From the cell containing the given text, extract its center point as (X, Y) coordinate. 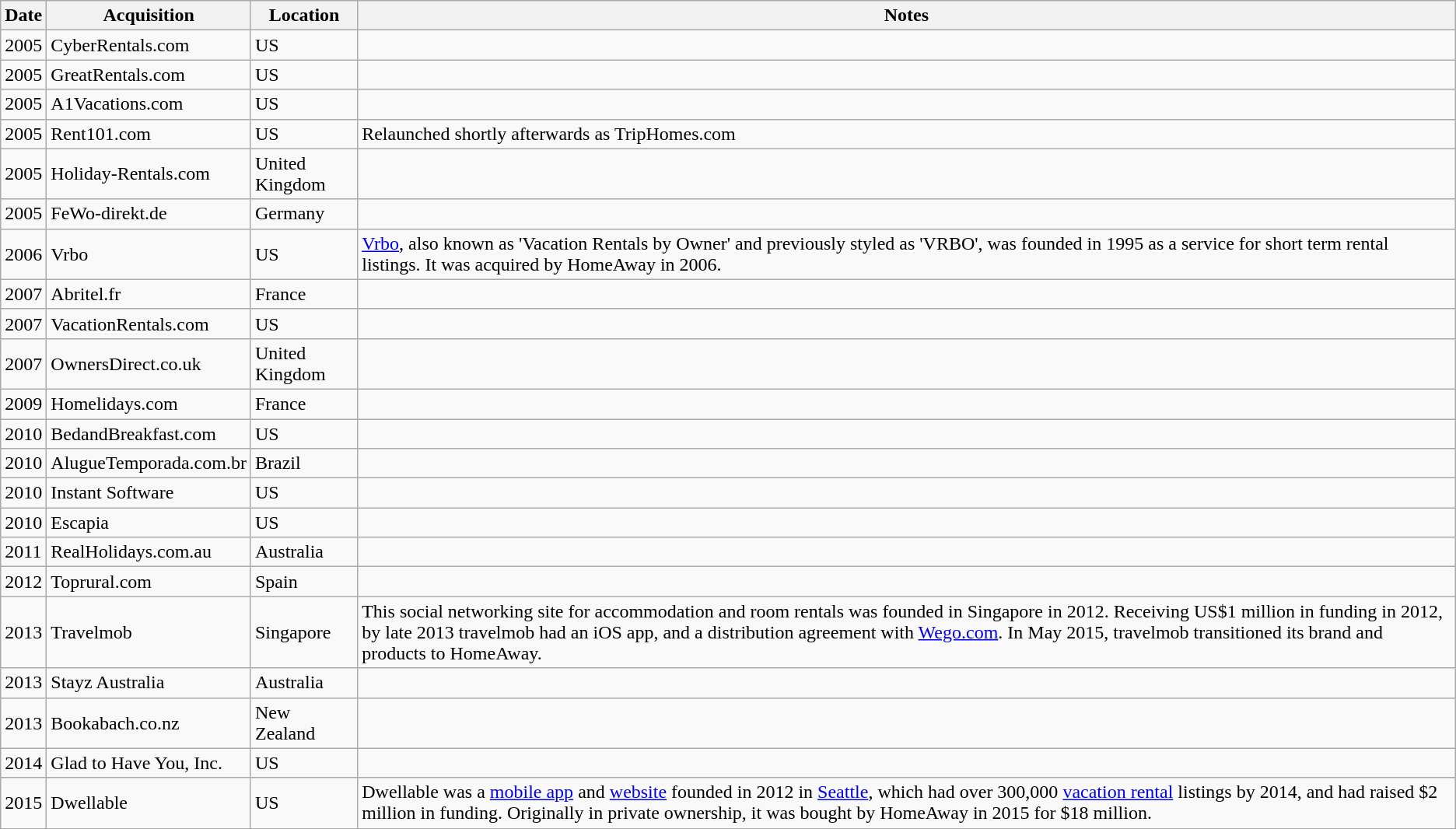
Glad to Have You, Inc. (149, 763)
2011 (23, 552)
BedandBreakfast.com (149, 433)
2014 (23, 763)
Singapore (303, 632)
Bookabach.co.nz (149, 723)
OwnersDirect.co.uk (149, 364)
Brazil (303, 463)
Germany (303, 214)
Instant Software (149, 493)
CyberRentals.com (149, 45)
RealHolidays.com.au (149, 552)
GreatRentals.com (149, 75)
Notes (907, 16)
FeWo-direkt.de (149, 214)
2012 (23, 582)
VacationRentals.com (149, 324)
2015 (23, 803)
Spain (303, 582)
Relaunched shortly afterwards as TripHomes.com (907, 134)
New Zealand (303, 723)
Toprural.com (149, 582)
Date (23, 16)
Acquisition (149, 16)
Location (303, 16)
A1Vacations.com (149, 104)
Holiday-Rentals.com (149, 174)
2009 (23, 404)
Abritel.fr (149, 294)
Vrbo (149, 254)
Stayz Australia (149, 683)
2006 (23, 254)
Escapia (149, 523)
Rent101.com (149, 134)
Dwellable (149, 803)
AlugueTemporada.com.br (149, 463)
Travelmob (149, 632)
Homelidays.com (149, 404)
